Scan for the cell matching the given text and deliver its (X, Y) coordinate at center. 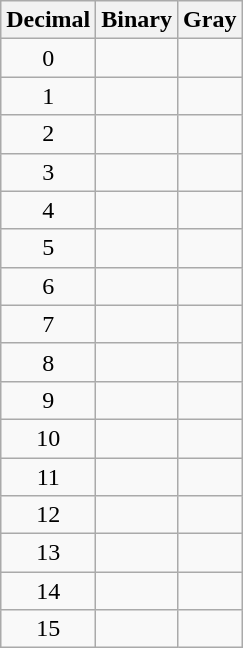
11 (48, 477)
13 (48, 553)
10 (48, 438)
Gray (210, 20)
3 (48, 172)
0 (48, 58)
6 (48, 286)
7 (48, 324)
14 (48, 591)
8 (48, 362)
5 (48, 248)
2 (48, 134)
Decimal (48, 20)
1 (48, 96)
9 (48, 400)
Binary (137, 20)
4 (48, 210)
12 (48, 515)
15 (48, 629)
